Search for the cell housing the specified text and yield its [x, y] center coordinate. 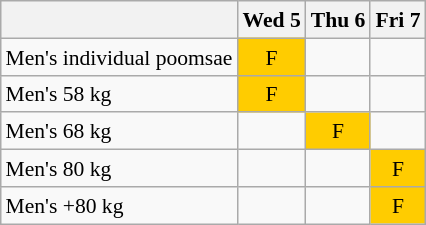
Men's 58 kg [118, 94]
Wed 5 [271, 20]
Men's 68 kg [118, 130]
Men's individual poomsae [118, 56]
Thu 6 [338, 20]
Men's 80 kg [118, 168]
Fri 7 [398, 20]
Men's +80 kg [118, 204]
